Return (x, y) of the center of cell containing provided text 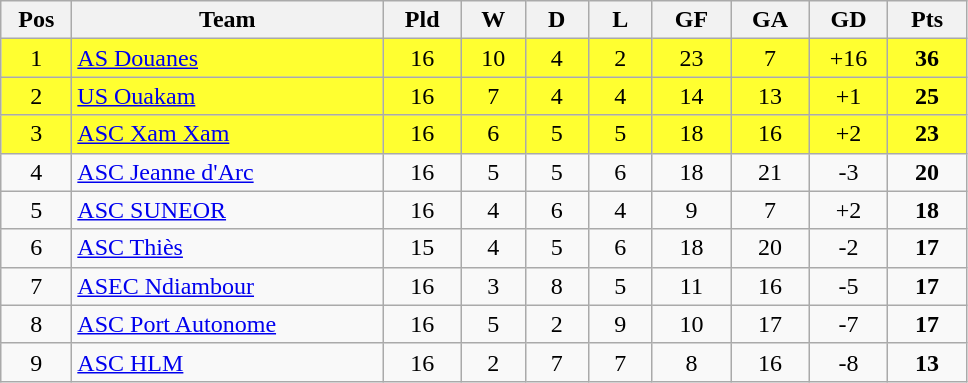
-8 (848, 362)
GD (848, 20)
GA (770, 20)
1 (36, 58)
14 (692, 96)
ASC Thiès (228, 248)
-5 (848, 286)
US Ouakam (228, 96)
ASC Jeanne d'Arc (228, 172)
11 (692, 286)
+16 (848, 58)
ASC Xam Xam (228, 134)
21 (770, 172)
Pld (422, 20)
Pos (36, 20)
L (621, 20)
15 (422, 248)
GF (692, 20)
Pts (928, 20)
D (557, 20)
W (493, 20)
-7 (848, 324)
25 (928, 96)
-2 (848, 248)
36 (928, 58)
AS Douanes (228, 58)
-3 (848, 172)
+1 (848, 96)
ASC Port Autonome (228, 324)
ASEC Ndiambour (228, 286)
ASC SUNEOR (228, 210)
ASC HLM (228, 362)
Team (228, 20)
